Pinpoint the cell where the given text exists, returning its [x, y] midpoint coordinate. 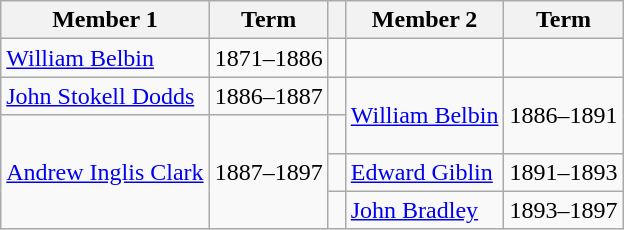
1886–1891 [564, 115]
1887–1897 [268, 172]
1886–1887 [268, 96]
John Bradley [424, 210]
Member 2 [424, 20]
John Stokell Dodds [105, 96]
1891–1893 [564, 172]
Member 1 [105, 20]
1871–1886 [268, 58]
1893–1897 [564, 210]
Edward Giblin [424, 172]
Andrew Inglis Clark [105, 172]
